Capture the cell that displays the provided text and extract its (X, Y) central coordinate. 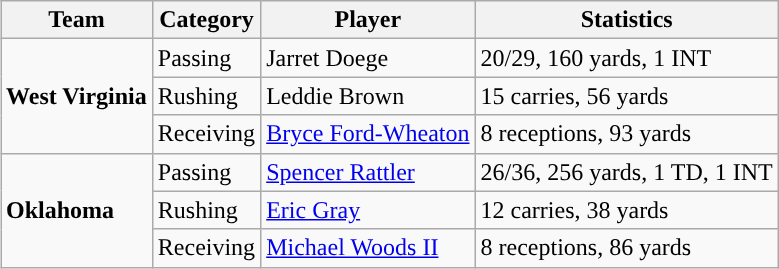
Oklahoma (77, 210)
8 receptions, 86 yards (626, 248)
20/29, 160 yards, 1 INT (626, 58)
12 carries, 38 yards (626, 210)
Player (368, 20)
Team (77, 20)
Category (206, 20)
15 carries, 56 yards (626, 96)
West Virginia (77, 96)
Michael Woods II (368, 248)
Leddie Brown (368, 96)
Jarret Doege (368, 58)
Bryce Ford-Wheaton (368, 134)
Eric Gray (368, 210)
26/36, 256 yards, 1 TD, 1 INT (626, 172)
Spencer Rattler (368, 172)
Statistics (626, 20)
8 receptions, 93 yards (626, 134)
